Detect which cell encompasses the target text, then output its (X, Y) center coordinate. 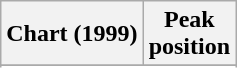
Chart (1999) (72, 34)
Peakposition (189, 34)
